Capture the cell that displays the provided text and extract its (X, Y) central coordinate. 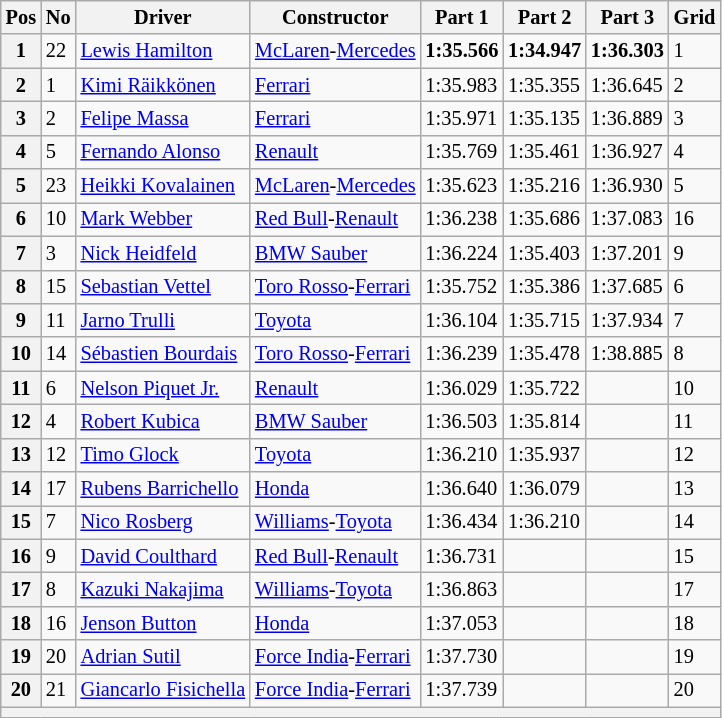
1:35.814 (544, 421)
1:35.752 (462, 287)
1:35.937 (544, 455)
1:36.104 (462, 320)
1:37.730 (462, 657)
Part 3 (628, 17)
1:35.461 (544, 152)
Mark Webber (163, 219)
Grid (695, 17)
Sebastian Vettel (163, 287)
1:37.934 (628, 320)
1:35.722 (544, 388)
1:36.889 (628, 118)
1:37.739 (462, 690)
1:35.386 (544, 287)
Robert Kubica (163, 421)
Timo Glock (163, 455)
Heikki Kovalainen (163, 186)
1:38.885 (628, 354)
1:36.238 (462, 219)
1:36.927 (628, 152)
Nico Rosberg (163, 522)
Fernando Alonso (163, 152)
David Coulthard (163, 556)
1:36.224 (462, 253)
1:36.863 (462, 589)
1:36.434 (462, 522)
No (58, 17)
1:36.645 (628, 85)
1:37.083 (628, 219)
Kimi Räikkönen (163, 85)
1:35.566 (462, 51)
Kazuki Nakajima (163, 589)
Part 2 (544, 17)
Nelson Piquet Jr. (163, 388)
1:35.983 (462, 85)
1:36.239 (462, 354)
Part 1 (462, 17)
Adrian Sutil (163, 657)
1:36.930 (628, 186)
1:37.201 (628, 253)
Lewis Hamilton (163, 51)
1:36.029 (462, 388)
Sébastien Bourdais (163, 354)
1:36.731 (462, 556)
1:35.355 (544, 85)
1:35.686 (544, 219)
22 (58, 51)
Driver (163, 17)
1:36.503 (462, 421)
1:35.769 (462, 152)
1:37.053 (462, 623)
1:35.715 (544, 320)
Jarno Trulli (163, 320)
1:34.947 (544, 51)
Constructor (335, 17)
1:35.623 (462, 186)
1:35.478 (544, 354)
1:35.971 (462, 118)
1:35.403 (544, 253)
Nick Heidfeld (163, 253)
1:36.079 (544, 489)
1:36.640 (462, 489)
Jenson Button (163, 623)
1:36.303 (628, 51)
23 (58, 186)
21 (58, 690)
Pos (21, 17)
Rubens Barrichello (163, 489)
1:35.216 (544, 186)
1:35.135 (544, 118)
Felipe Massa (163, 118)
Giancarlo Fisichella (163, 690)
1:37.685 (628, 287)
